For the text-containing cell, return its midpoint in [X, Y] coordinate format. 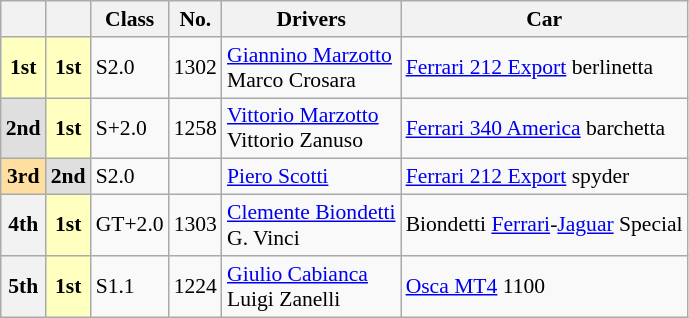
Ferrari 212 Export berlinetta [544, 68]
3rd [24, 177]
1303 [196, 226]
Biondetti Ferrari-Jaguar Special [544, 226]
GT+2.0 [130, 226]
Ferrari 340 America barchetta [544, 128]
Car [544, 19]
4th [24, 226]
Class [130, 19]
1302 [196, 68]
Drivers [312, 19]
S1.1 [130, 286]
Piero Scotti [312, 177]
Giannino Marzotto Marco Crosara [312, 68]
No. [196, 19]
Vittorio Marzotto Vittorio Zanuso [312, 128]
1224 [196, 286]
1258 [196, 128]
Clemente Biondetti G. Vinci [312, 226]
Giulio Cabianca Luigi Zanelli [312, 286]
Osca MT4 1100 [544, 286]
5th [24, 286]
S+2.0 [130, 128]
Ferrari 212 Export spyder [544, 177]
